Scan for the cell matching the given text and deliver its (X, Y) coordinate at center. 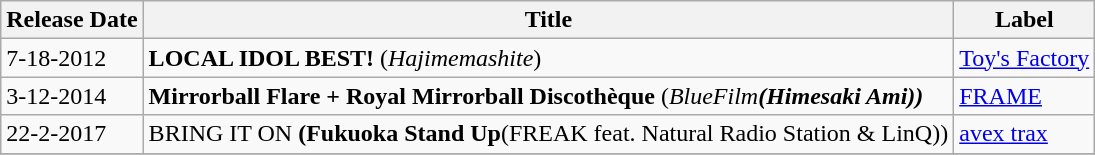
Release Date (72, 20)
22-2-2017 (72, 134)
avex trax (1024, 134)
LOCAL IDOL BEST! (Hajimemashite) (548, 58)
Mirrorball Flare + Royal Mirrorball Discothèque (BlueFilm(Himesaki Ami)) (548, 96)
Toy's Factory (1024, 58)
7-18-2012 (72, 58)
3-12-2014 (72, 96)
BRING IT ON (Fukuoka Stand Up(FREAK feat. Natural Radio Station & LinQ)) (548, 134)
Title (548, 20)
FRAME (1024, 96)
Label (1024, 20)
